Extract the (X, Y) coordinate from the center of the cell holding the provided text.  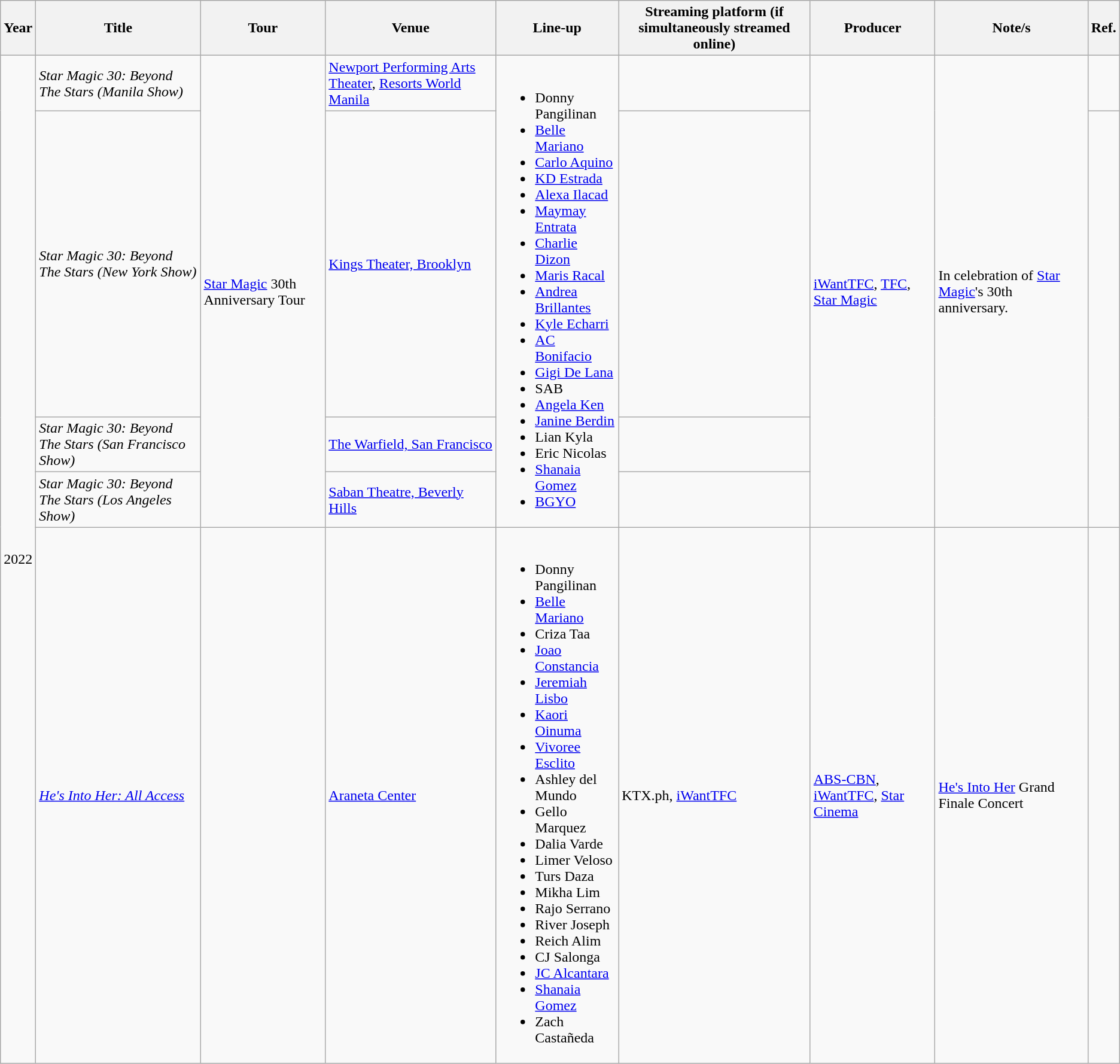
Streaming platform (if simultaneously streamed online) (714, 28)
He's Into Her Grand Finale Concert (1011, 795)
Star Magic 30: Beyond The Stars (New York Show) (118, 264)
KTX.ph, iWantTFC (714, 795)
He's Into Her: All Access (118, 795)
Newport Performing Arts Theater, Resorts World Manila (410, 83)
In celebration of Star Magic's 30th anniversary. (1011, 291)
Star Magic 30: Beyond The Stars (Manila Show) (118, 83)
Ref. (1103, 28)
Note/s (1011, 28)
Venue (410, 28)
Star Magic 30th Anniversary Tour (263, 291)
Saban Theatre, Beverly Hills (410, 500)
ABS-CBN, iWantTFC, Star Cinema (872, 795)
Star Magic 30: Beyond The Stars (San Francisco Show) (118, 445)
2022 (18, 560)
Kings Theater, Brooklyn (410, 264)
Producer (872, 28)
Star Magic 30: Beyond The Stars (Los Angeles Show) (118, 500)
Year (18, 28)
Line-up (558, 28)
Tour (263, 28)
The Warfield, San Francisco (410, 445)
Araneta Center (410, 795)
iWantTFC, TFC, Star Magic (872, 291)
Title (118, 28)
